Output the (x, y) coordinate of the center of the cell containing the given text.  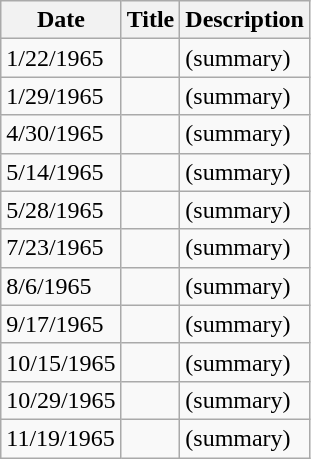
Date (61, 20)
10/29/1965 (61, 400)
Title (150, 20)
5/14/1965 (61, 172)
8/6/1965 (61, 286)
1/22/1965 (61, 58)
4/30/1965 (61, 134)
11/19/1965 (61, 438)
10/15/1965 (61, 362)
Description (245, 20)
5/28/1965 (61, 210)
7/23/1965 (61, 248)
1/29/1965 (61, 96)
9/17/1965 (61, 324)
